Determine the [X, Y] coordinate at the center of the cell enclosing the given text.  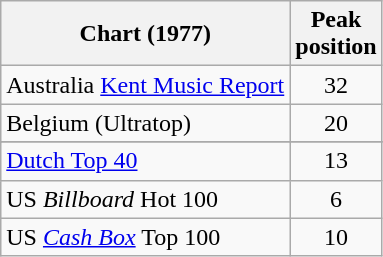
32 [336, 85]
13 [336, 161]
Dutch Top 40 [146, 161]
Belgium (Ultratop) [146, 123]
10 [336, 237]
US Cash Box Top 100 [146, 237]
20 [336, 123]
Australia Kent Music Report [146, 85]
Chart (1977) [146, 34]
Peakposition [336, 34]
US Billboard Hot 100 [146, 199]
6 [336, 199]
